For the text-containing cell, return its midpoint in (X, Y) coordinate format. 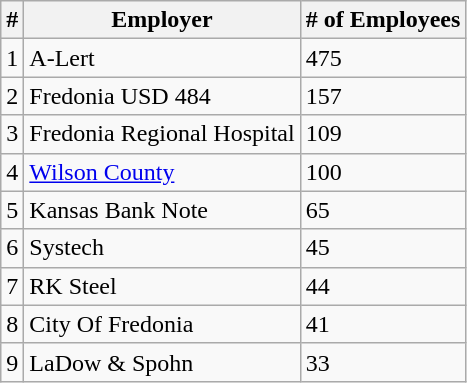
65 (383, 210)
Fredonia Regional Hospital (162, 134)
7 (12, 286)
100 (383, 172)
33 (383, 362)
Fredonia USD 484 (162, 96)
9 (12, 362)
109 (383, 134)
4 (12, 172)
475 (383, 58)
A-Lert (162, 58)
# of Employees (383, 20)
6 (12, 248)
Employer (162, 20)
5 (12, 210)
3 (12, 134)
157 (383, 96)
44 (383, 286)
Systech (162, 248)
Kansas Bank Note (162, 210)
41 (383, 324)
1 (12, 58)
2 (12, 96)
RK Steel (162, 286)
45 (383, 248)
8 (12, 324)
Wilson County (162, 172)
# (12, 20)
City Of Fredonia (162, 324)
LaDow & Spohn (162, 362)
